For the text-containing cell, return its midpoint in (x, y) coordinate format. 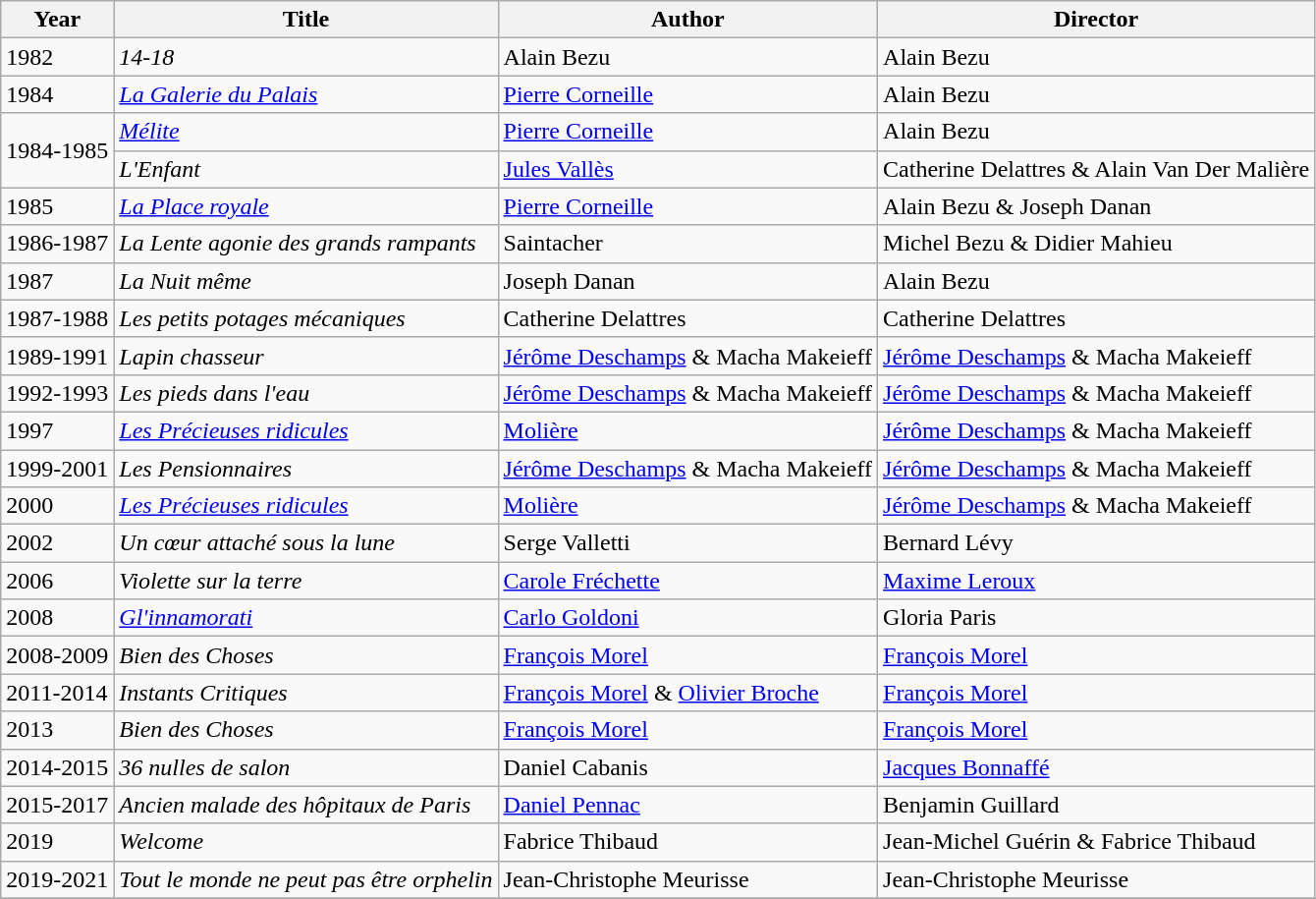
Carlo Goldoni (687, 618)
14-18 (306, 57)
Les Pensionnaires (306, 469)
Alain Bezu & Joseph Danan (1096, 206)
Ancien malade des hôpitaux de Paris (306, 805)
Gl'innamorati (306, 618)
1987-1988 (57, 318)
La Place royale (306, 206)
Joseph Danan (687, 281)
2008 (57, 618)
Jean-Michel Guérin & Fabrice Thibaud (1096, 842)
2002 (57, 543)
2008-2009 (57, 655)
2019-2021 (57, 879)
Les petits potages mécaniques (306, 318)
Mélite (306, 132)
François Morel & Olivier Broche (687, 693)
Welcome (306, 842)
Serge Valletti (687, 543)
Year (57, 20)
Instants Critiques (306, 693)
1997 (57, 430)
Violette sur la terre (306, 581)
Benjamin Guillard (1096, 805)
Les pieds dans l'eau (306, 393)
2006 (57, 581)
2019 (57, 842)
1985 (57, 206)
Daniel Pennac (687, 805)
Tout le monde ne peut pas être orphelin (306, 879)
Michel Bezu & Didier Mahieu (1096, 244)
Catherine Delattres & Alain Van Der Malière (1096, 169)
Gloria Paris (1096, 618)
2015-2017 (57, 805)
2011-2014 (57, 693)
36 nulles de salon (306, 767)
L'Enfant (306, 169)
Lapin chasseur (306, 356)
1989-1991 (57, 356)
Bernard Lévy (1096, 543)
Title (306, 20)
2014-2015 (57, 767)
Jacques Bonnaffé (1096, 767)
Carole Fréchette (687, 581)
Jules Vallès (687, 169)
La Nuit même (306, 281)
1992-1993 (57, 393)
Maxime Leroux (1096, 581)
1987 (57, 281)
Fabrice Thibaud (687, 842)
La Lente agonie des grands rampants (306, 244)
1999-2001 (57, 469)
1986-1987 (57, 244)
2013 (57, 730)
1984 (57, 94)
1982 (57, 57)
1984-1985 (57, 150)
2000 (57, 506)
Daniel Cabanis (687, 767)
Saintacher (687, 244)
Un cœur attaché sous la lune (306, 543)
Director (1096, 20)
La Galerie du Palais (306, 94)
Author (687, 20)
